Capture the cell that displays the provided text and extract its [x, y] central coordinate. 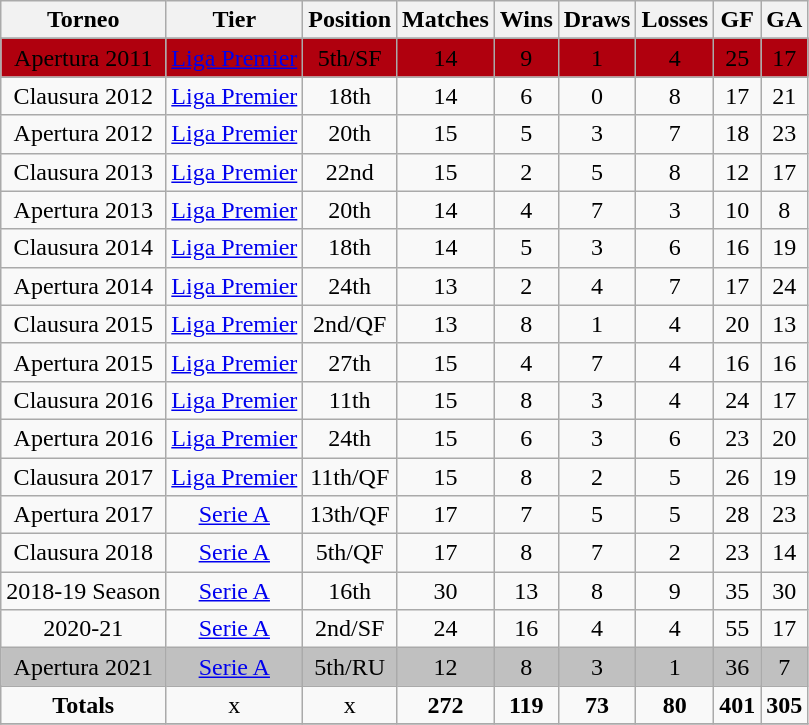
27th [350, 362]
Apertura 2021 [84, 667]
Clausura 2015 [84, 324]
5th/QF [350, 553]
5th/SF [350, 58]
35 [738, 591]
21 [784, 96]
22nd [350, 172]
18 [738, 134]
Clausura 2018 [84, 553]
Tier [234, 20]
Position [350, 20]
Clausura 2016 [84, 400]
26 [738, 477]
11th [350, 400]
Draws [597, 20]
119 [526, 705]
10 [738, 210]
Losses [675, 20]
Clausura 2017 [84, 477]
Clausura 2013 [84, 172]
Apertura 2013 [84, 210]
Apertura 2012 [84, 134]
Apertura 2015 [84, 362]
73 [597, 705]
GA [784, 20]
80 [675, 705]
16th [350, 591]
Matches [446, 20]
2018-19 Season [84, 591]
55 [738, 629]
Apertura 2016 [84, 438]
GF [738, 20]
5th/RU [350, 667]
Totals [84, 705]
2020-21 [84, 629]
401 [738, 705]
Apertura 2017 [84, 515]
272 [446, 705]
13th/QF [350, 515]
2nd/SF [350, 629]
2nd/QF [350, 324]
Clausura 2014 [84, 248]
Apertura 2011 [84, 58]
28 [738, 515]
Apertura 2014 [84, 286]
Clausura 2012 [84, 96]
Wins [526, 20]
36 [738, 667]
305 [784, 705]
Torneo [84, 20]
0 [597, 96]
25 [738, 58]
11th/QF [350, 477]
